Provide the [x, y] coordinate of the cell's center where the given text is located.  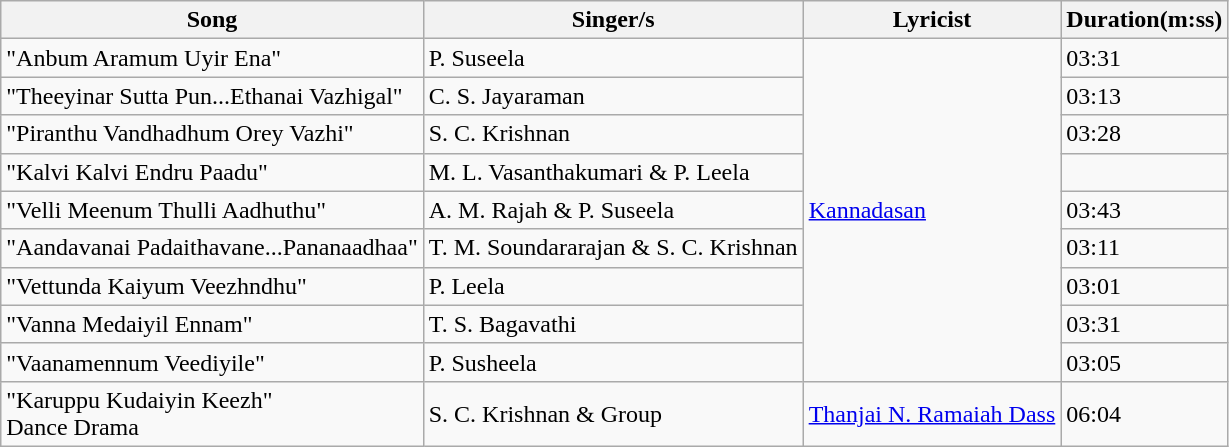
Kannadasan [932, 210]
P. Leela [613, 286]
S. C. Krishnan & Group [613, 414]
S. C. Krishnan [613, 134]
M. L. Vasanthakumari & P. Leela [613, 172]
"Velli Meenum Thulli Aadhuthu" [212, 210]
03:13 [1144, 96]
T. M. Soundararajan & S. C. Krishnan [613, 248]
C. S. Jayaraman [613, 96]
03:05 [1144, 362]
T. S. Bagavathi [613, 324]
"Theeyinar Sutta Pun...Ethanai Vazhigal" [212, 96]
"Aandavanai Padaithavane...Pananaadhaa" [212, 248]
Song [212, 20]
"Vanna Medaiyil Ennam" [212, 324]
"Piranthu Vandhadhum Orey Vazhi" [212, 134]
"Vettunda Kaiyum Veezhndhu" [212, 286]
Duration(m:ss) [1144, 20]
"Karuppu Kudaiyin Keezh"Dance Drama [212, 414]
Lyricist [932, 20]
06:04 [1144, 414]
P. Suseela [613, 58]
03:43 [1144, 210]
"Anbum Aramum Uyir Ena" [212, 58]
Thanjai N. Ramaiah Dass [932, 414]
03:01 [1144, 286]
Singer/s [613, 20]
P. Susheela [613, 362]
03:28 [1144, 134]
"Kalvi Kalvi Endru Paadu" [212, 172]
A. M. Rajah & P. Suseela [613, 210]
03:11 [1144, 248]
"Vaanamennum Veediyile" [212, 362]
